Find where the given text appears and provide that cell's center as [x, y] coordinate. 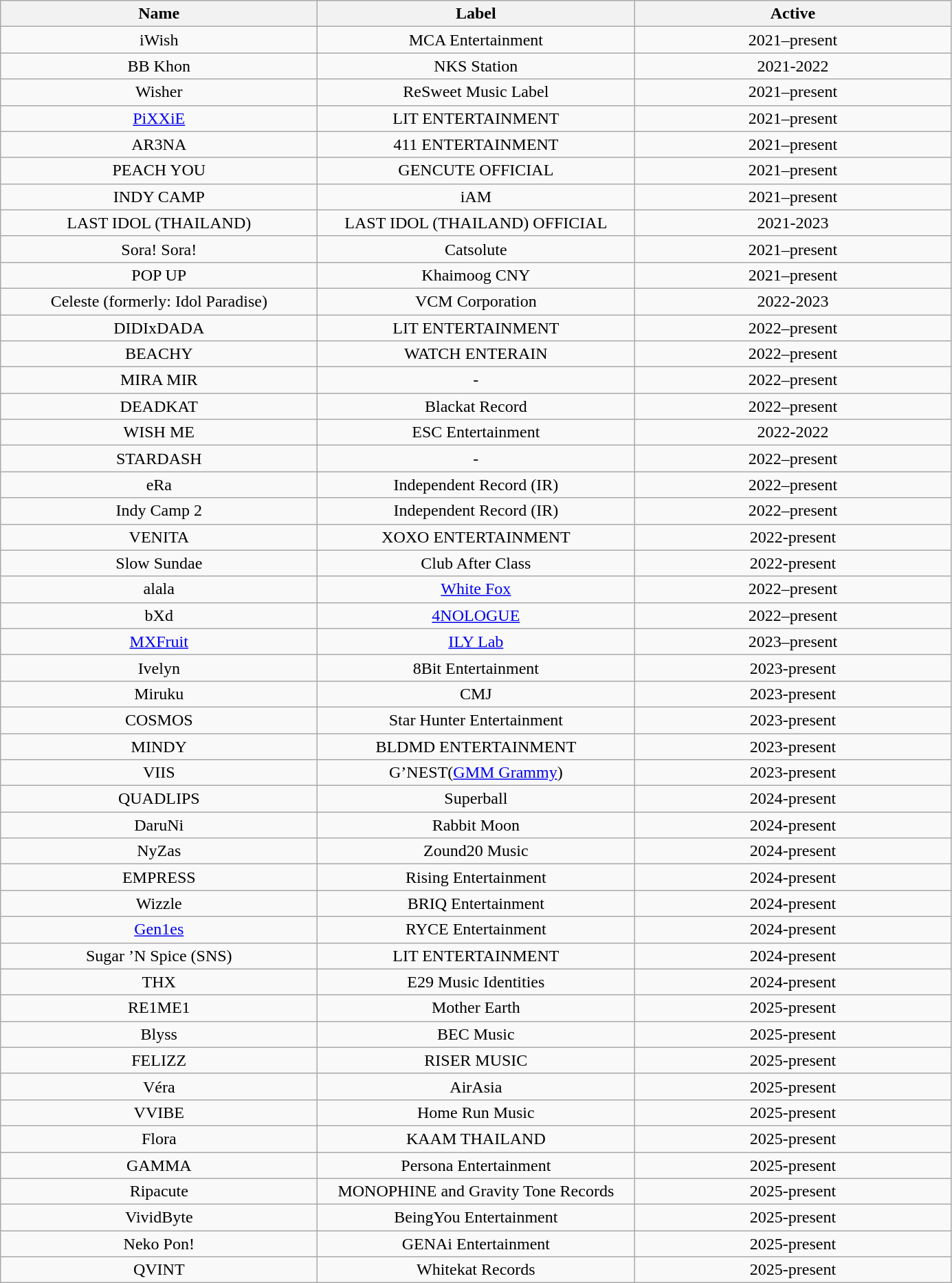
Active [793, 14]
THX [159, 982]
QVINT [159, 1270]
Indy Camp 2 [159, 511]
INDY CAMP [159, 197]
iWish [159, 40]
Celeste (formerly: Idol Paradise) [159, 301]
Wizzle [159, 903]
RYCE Entertainment [476, 930]
BRIQ Entertainment [476, 903]
BB Khon [159, 66]
Wisher [159, 92]
White Fox [476, 589]
Slow Sundae [159, 563]
411 ENTERTAINMENT [476, 144]
8Bit Entertainment [476, 668]
GENCUTE OFFICIAL [476, 171]
Star Hunter Entertainment [476, 720]
Rabbit Moon [476, 825]
eRa [159, 485]
Name [159, 14]
G’NEST(GMM Grammy) [476, 773]
VENITA [159, 537]
Club After Class [476, 563]
AirAsia [476, 1086]
PEACH YOU [159, 171]
ESC Entertainment [476, 432]
Ivelyn [159, 668]
KAAM THAILAND [476, 1139]
Flora [159, 1139]
CMJ [476, 694]
VCM Corporation [476, 301]
Whitekat Records [476, 1270]
MONOPHINE and Gravity Tone Records [476, 1192]
4NOLOGUE [476, 615]
RE1ME1 [159, 1008]
DEADKAT [159, 406]
bXd [159, 615]
GAMMA [159, 1165]
Blackat Record [476, 406]
VividByte [159, 1218]
Gen1es [159, 930]
Home Run Music [476, 1112]
MIRA MIR [159, 380]
2022-2022 [793, 432]
Zound20 Music [476, 851]
XOXO ENTERTAINMENT [476, 537]
LAST IDOL (THAILAND) OFFICIAL [476, 223]
alala [159, 589]
ReSweet Music Label [476, 92]
Catsolute [476, 249]
Sora! Sora! [159, 249]
COSMOS [159, 720]
2022-2023 [793, 301]
BEACHY [159, 354]
MCA Entertainment [476, 40]
BeingYou Entertainment [476, 1218]
Véra [159, 1086]
WATCH ENTERAIN [476, 354]
BLDMD ENTERTAINMENT [476, 746]
ILY Lab [476, 641]
Miruku [159, 694]
GENAi Entertainment [476, 1244]
MINDY [159, 746]
DaruNi [159, 825]
2021-2022 [793, 66]
iAM [476, 197]
WISH ME [159, 432]
EMPRESS [159, 877]
E29 Music Identities [476, 982]
VVIBE [159, 1112]
Superball [476, 799]
Mother Earth [476, 1008]
Khaimoog CNY [476, 275]
Neko Pon! [159, 1244]
NyZas [159, 851]
Rising Entertainment [476, 877]
MXFruit [159, 641]
Label [476, 14]
BEC Music [476, 1034]
RISER MUSIC [476, 1060]
POP UP [159, 275]
2021-2023 [793, 223]
Persona Entertainment [476, 1165]
Ripacute [159, 1192]
Sugar ’N Spice (SNS) [159, 956]
LAST IDOL (THAILAND) [159, 223]
VIIS [159, 773]
Blyss [159, 1034]
PiXXiE [159, 118]
FELIZZ [159, 1060]
QUADLIPS [159, 799]
DIDIxDADA [159, 328]
2023–present [793, 641]
NKS Station [476, 66]
AR3NA [159, 144]
STARDASH [159, 459]
